Locate the cell with the specified text and output its (X, Y) center coordinate. 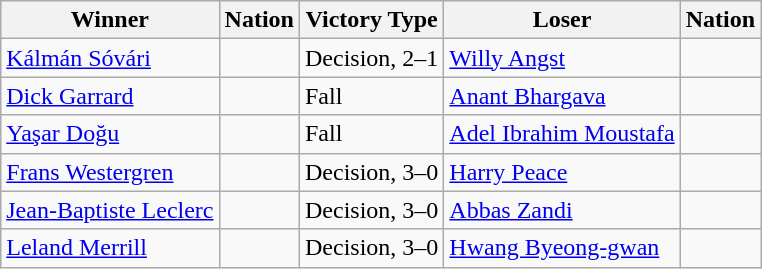
Loser (562, 20)
Anant Bhargava (562, 96)
Adel Ibrahim Moustafa (562, 134)
Decision, 2–1 (371, 58)
Victory Type (371, 20)
Willy Angst (562, 58)
Kálmán Sóvári (110, 58)
Harry Peace (562, 172)
Abbas Zandi (562, 210)
Hwang Byeong-gwan (562, 248)
Winner (110, 20)
Jean-Baptiste Leclerc (110, 210)
Dick Garrard (110, 96)
Leland Merrill (110, 248)
Yaşar Doğu (110, 134)
Frans Westergren (110, 172)
